Extract the (X, Y) coordinate from the center of the cell holding the provided text.  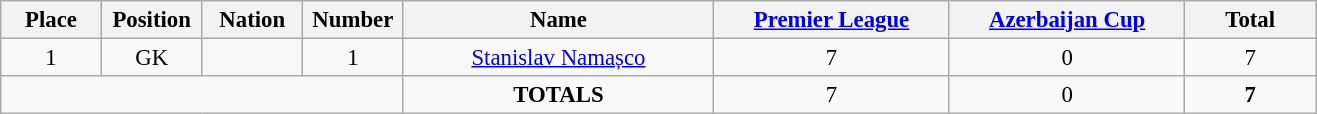
Nation (252, 20)
Name (558, 20)
GK (152, 58)
Number (354, 20)
Position (152, 20)
TOTALS (558, 95)
Stanislav Namașco (558, 58)
Azerbaijan Cup (1067, 20)
Premier League (832, 20)
Total (1250, 20)
Place (52, 20)
